Locate the cell with the specified text and output its (x, y) center coordinate. 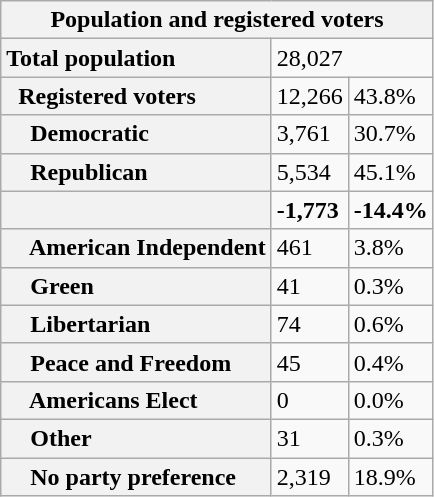
Libertarian (136, 324)
Population and registered voters (218, 20)
Total population (136, 58)
Republican (136, 172)
Registered voters (136, 96)
28,027 (352, 58)
Peace and Freedom (136, 362)
American Independent (136, 248)
0 (310, 400)
No party preference (136, 477)
461 (310, 248)
31 (310, 438)
Other (136, 438)
12,266 (310, 96)
41 (310, 286)
Green (136, 286)
Americans Elect (136, 400)
-14.4% (390, 210)
Democratic (136, 134)
0.0% (390, 400)
-1,773 (310, 210)
74 (310, 324)
0.4% (390, 362)
18.9% (390, 477)
45.1% (390, 172)
3,761 (310, 134)
43.8% (390, 96)
45 (310, 362)
5,534 (310, 172)
2,319 (310, 477)
0.6% (390, 324)
3.8% (390, 248)
30.7% (390, 134)
